Output the [x, y] coordinate of the center of the cell containing the given text.  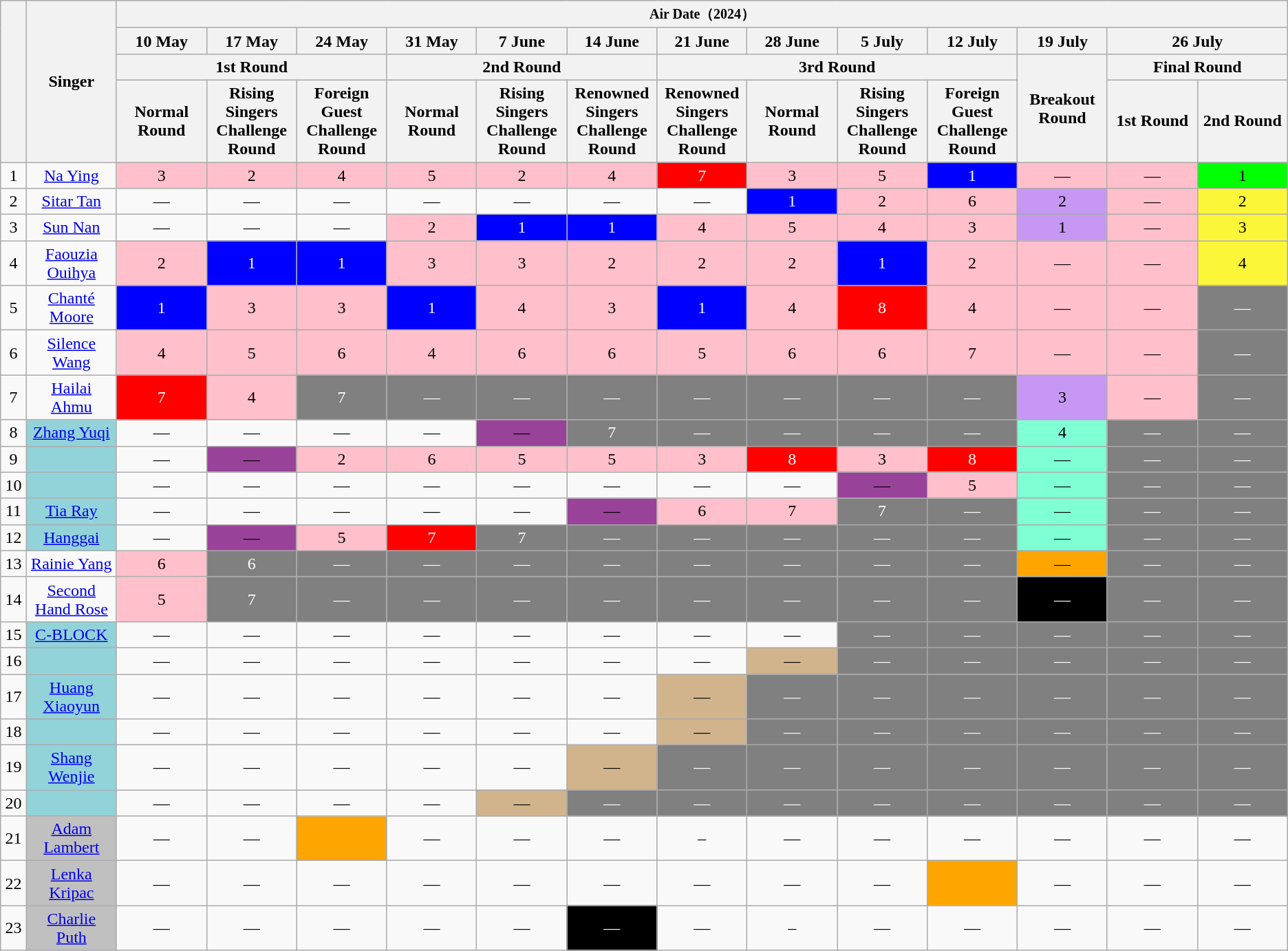
12 July [973, 41]
11 [14, 511]
15 [14, 634]
16 [14, 661]
3rd Round [837, 67]
26 July [1197, 41]
14 June [612, 41]
31 May [432, 41]
17 May [252, 41]
28 June [793, 41]
21 June [702, 41]
Huang Xiaoyun [72, 696]
19 [14, 768]
Na Ying [72, 175]
21 [14, 838]
10 May [161, 41]
Faouzia Ouihya [72, 263]
Final Round [1197, 67]
C-BLOCK [72, 634]
20 [14, 803]
Shang Wenjie [72, 768]
23 [14, 928]
Tia Ray [72, 511]
Zhang Yuqi [72, 433]
Hailai Ahmu [72, 398]
14 [14, 599]
13 [14, 564]
18 [14, 732]
Sitar Tan [72, 202]
12 [14, 537]
Lenka Kripac [72, 884]
Charlie Puth [72, 928]
17 [14, 696]
9 [14, 459]
19 July [1062, 41]
Breakout Round [1062, 107]
22 [14, 884]
5 July [882, 41]
Rainie Yang [72, 564]
24 May [341, 41]
Adam Lambert [72, 838]
Chanté Moore [72, 308]
10 [14, 485]
Singer [72, 81]
Air Date（2024） [702, 14]
7 June [522, 41]
Second Hand Rose [72, 599]
Hanggai [72, 537]
Sun Nan [72, 228]
Silence Wang [72, 352]
